Search for the cell housing the specified text and yield its [X, Y] center coordinate. 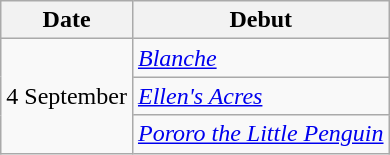
Blanche [260, 58]
Date [67, 20]
Debut [260, 20]
Pororo the Little Penguin [260, 134]
4 September [67, 96]
Ellen's Acres [260, 96]
